Detect which cell encompasses the target text, then output its [X, Y] center coordinate. 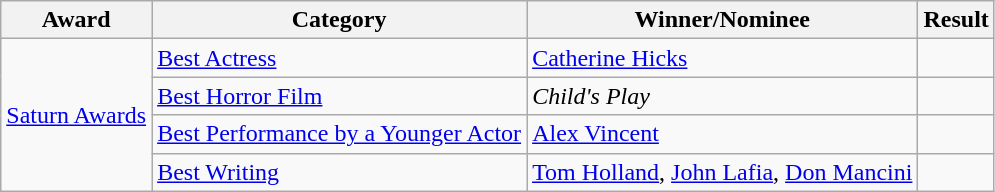
Catherine Hicks [722, 58]
Best Horror Film [340, 96]
Saturn Awards [76, 115]
Child's Play [722, 96]
Best Performance by a Younger Actor [340, 134]
Alex Vincent [722, 134]
Award [76, 20]
Result [956, 20]
Winner/Nominee [722, 20]
Best Actress [340, 58]
Best Writing [340, 172]
Tom Holland, John Lafia, Don Mancini [722, 172]
Category [340, 20]
